Pinpoint the cell where the given text exists, returning its [X, Y] midpoint coordinate. 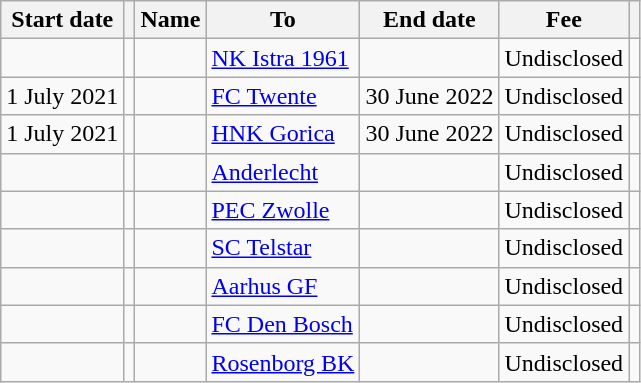
Fee [564, 20]
Anderlecht [283, 172]
FC Twente [283, 96]
Aarhus GF [283, 286]
FC Den Bosch [283, 324]
Start date [62, 20]
HNK Gorica [283, 134]
SC Telstar [283, 248]
PEC Zwolle [283, 210]
Rosenborg BK [283, 362]
To [283, 20]
End date [430, 20]
NK Istra 1961 [283, 58]
Name [170, 20]
